Pinpoint the cell where the given text exists, returning its (x, y) midpoint coordinate. 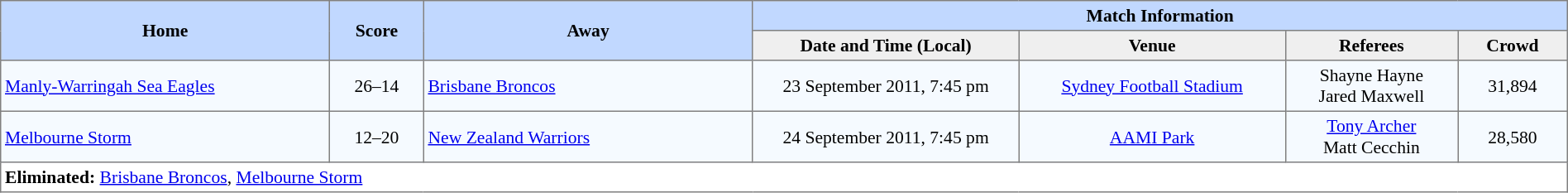
Manly-Warringah Sea Eagles (165, 86)
26–14 (377, 86)
Venue (1152, 46)
12–20 (377, 137)
Tony ArcherMatt Cecchin (1371, 137)
Shayne HayneJared Maxwell (1371, 86)
Match Information (1159, 16)
Score (377, 31)
24 September 2011, 7:45 pm (886, 137)
Crowd (1513, 46)
Sydney Football Stadium (1152, 86)
Home (165, 31)
Referees (1371, 46)
31,894 (1513, 86)
Melbourne Storm (165, 137)
28,580 (1513, 137)
Date and Time (Local) (886, 46)
New Zealand Warriors (588, 137)
23 September 2011, 7:45 pm (886, 86)
AAMI Park (1152, 137)
Away (588, 31)
Eliminated: Brisbane Broncos, Melbourne Storm (784, 177)
Brisbane Broncos (588, 86)
